Return (X, Y) of the center of cell containing provided text 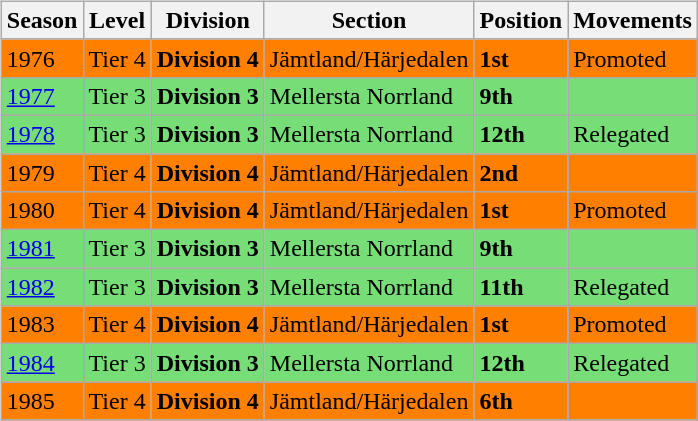
1982 (42, 287)
6th (521, 401)
Position (521, 20)
1977 (42, 96)
Section (369, 20)
11th (521, 287)
2nd (521, 173)
Movements (633, 20)
1981 (42, 249)
1980 (42, 211)
1983 (42, 325)
1984 (42, 363)
1985 (42, 401)
Season (42, 20)
1976 (42, 58)
1979 (42, 173)
Level (117, 20)
Division (208, 20)
1978 (42, 134)
